Pinpoint the cell where the given text exists, returning its [X, Y] midpoint coordinate. 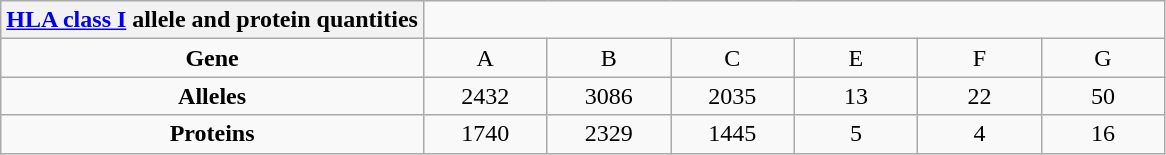
Gene [212, 58]
G [1103, 58]
13 [856, 96]
2329 [609, 134]
Proteins [212, 134]
5 [856, 134]
16 [1103, 134]
C [733, 58]
E [856, 58]
1445 [733, 134]
F [980, 58]
1740 [485, 134]
2432 [485, 96]
B [609, 58]
4 [980, 134]
3086 [609, 96]
22 [980, 96]
2035 [733, 96]
50 [1103, 96]
A [485, 58]
HLA class I allele and protein quantities [212, 20]
Alleles [212, 96]
